For the text-containing cell, return its midpoint in (X, Y) coordinate format. 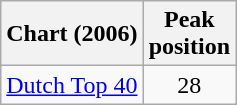
Dutch Top 40 (72, 85)
Chart (2006) (72, 34)
28 (189, 85)
Peakposition (189, 34)
